Return the [x, y] coordinate for the center point of the cell that contains the specified text.  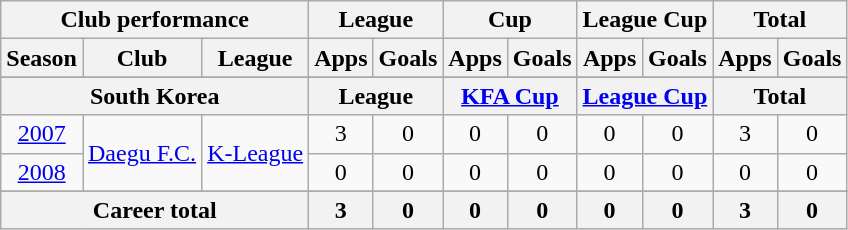
Season [42, 58]
Club performance [155, 20]
Career total [155, 210]
South Korea [155, 96]
Club [142, 58]
2007 [42, 134]
Cup [510, 20]
KFA Cup [510, 96]
K-League [256, 153]
2008 [42, 172]
Daegu F.C. [142, 153]
